For the text-containing cell, return its midpoint in (X, Y) coordinate format. 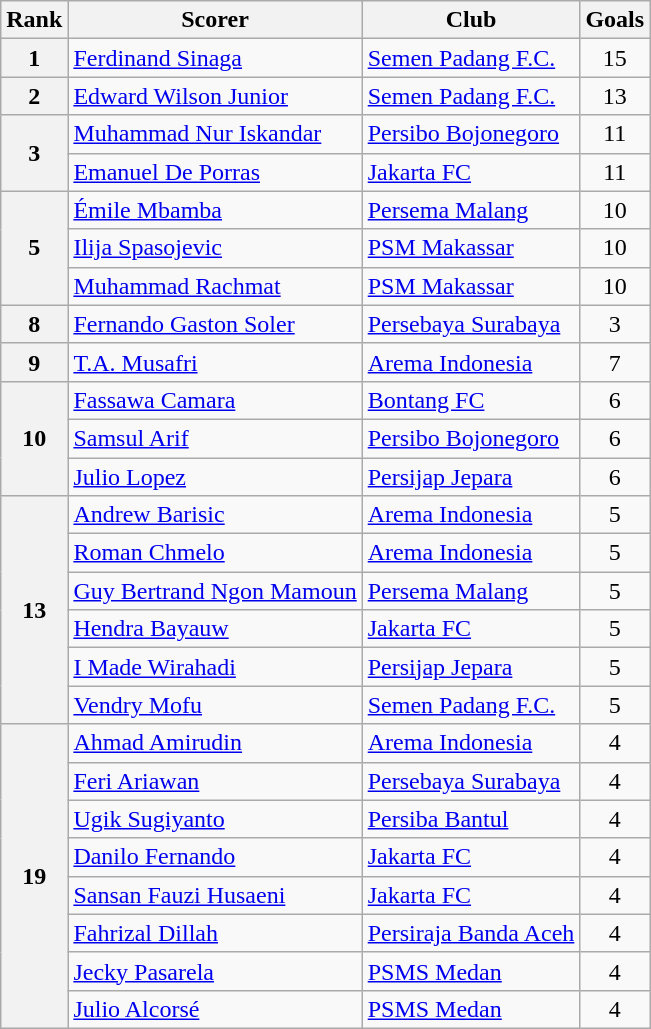
Roman Chmelo (215, 553)
Persiraja Banda Aceh (471, 933)
Julio Alcorsé (215, 1009)
Julio Lopez (215, 477)
Rank (34, 20)
Danilo Fernando (215, 857)
Persiba Bantul (471, 819)
15 (615, 58)
9 (34, 362)
8 (34, 324)
Samsul Arif (215, 438)
Club (471, 20)
Ahmad Amirudin (215, 743)
Ferdinand Sinaga (215, 58)
Edward Wilson Junior (215, 96)
Ugik Sugiyanto (215, 819)
Andrew Barisic (215, 515)
2 (34, 96)
Feri Ariawan (215, 781)
Bontang FC (471, 400)
Goals (615, 20)
Émile Mbamba (215, 210)
Fernando Gaston Soler (215, 324)
Vendry Mofu (215, 705)
I Made Wirahadi (215, 667)
T.A. Musafri (215, 362)
Fassawa Camara (215, 400)
1 (34, 58)
Muhammad Rachmat (215, 286)
Muhammad Nur Iskandar (215, 134)
Ilija Spasojevic (215, 248)
Hendra Bayauw (215, 629)
Jecky Pasarela (215, 971)
Fahrizal Dillah (215, 933)
7 (615, 362)
Guy Bertrand Ngon Mamoun (215, 591)
Emanuel De Porras (215, 172)
19 (34, 876)
Sansan Fauzi Husaeni (215, 895)
Scorer (215, 20)
